From the cell containing the given text, extract its center point as (x, y) coordinate. 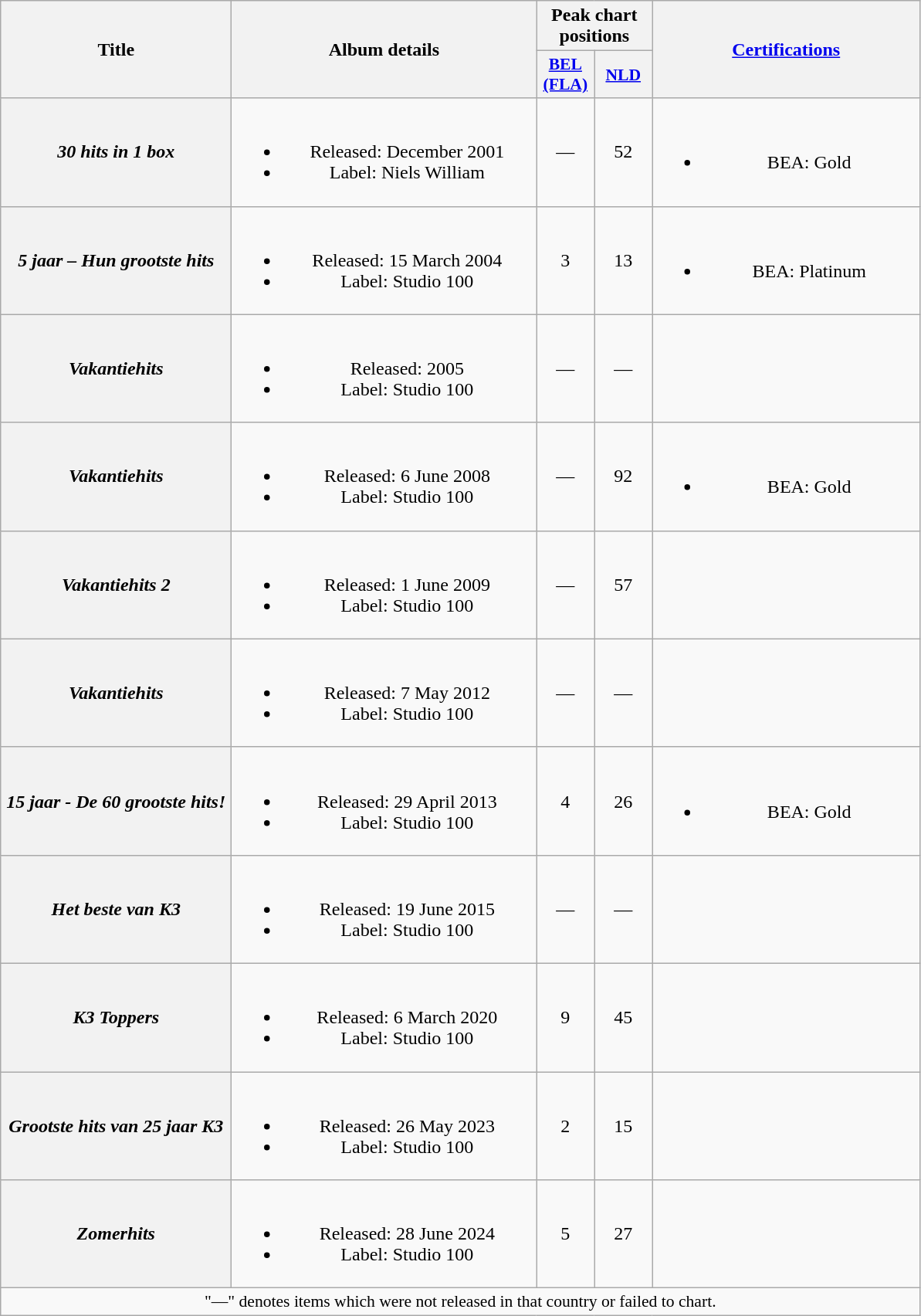
Released: 19 June 2015Label: Studio 100 (384, 909)
45 (624, 1017)
"—" denotes items which were not released in that country or failed to chart. (460, 1302)
Peak chart positions (594, 26)
Released: 1 June 2009Label: Studio 100 (384, 585)
9 (565, 1017)
Released: December 2001Label: Niels William (384, 152)
2 (565, 1126)
Released: 15 March 2004Label: Studio 100 (384, 260)
5 (565, 1234)
4 (565, 801)
BEL(FLA) (565, 74)
Zomerhits (116, 1234)
30 hits in 1 box (116, 152)
Released: 2005Label: Studio 100 (384, 368)
Het beste van K3 (116, 909)
52 (624, 152)
Title (116, 49)
3 (565, 260)
Released: 7 May 2012Label: Studio 100 (384, 693)
5 jaar – Hun grootste hits (116, 260)
92 (624, 477)
27 (624, 1234)
K3 Toppers (116, 1017)
15 (624, 1126)
BEA: Platinum (786, 260)
Vakantiehits 2 (116, 585)
Released: 29 April 2013Label: Studio 100 (384, 801)
Grootste hits van 25 jaar K3 (116, 1126)
NLD (624, 74)
Album details (384, 49)
Released: 6 March 2020Label: Studio 100 (384, 1017)
Certifications (786, 49)
13 (624, 260)
15 jaar - De 60 grootste hits! (116, 801)
Released: 26 May 2023Label: Studio 100 (384, 1126)
Released: 6 June 2008Label: Studio 100 (384, 477)
Released: 28 June 2024Label: Studio 100 (384, 1234)
57 (624, 585)
26 (624, 801)
